Search for the cell housing the specified text and yield its (x, y) center coordinate. 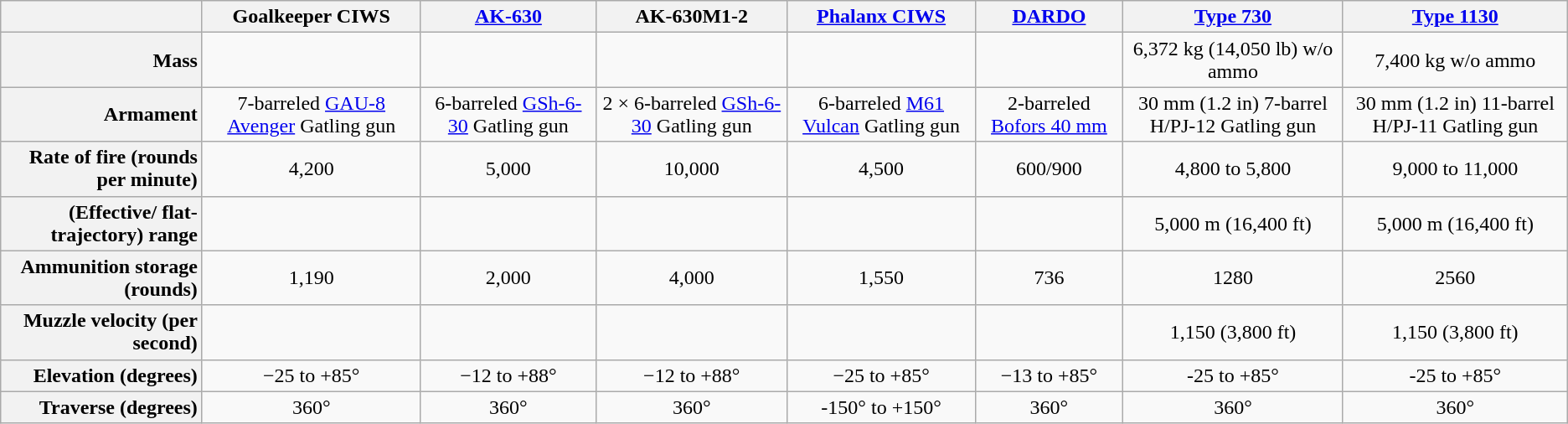
Traverse (degrees) (102, 407)
Elevation (degrees) (102, 375)
1280 (1233, 278)
4,200 (312, 169)
Type 730 (1233, 17)
2560 (1455, 278)
2,000 (508, 278)
4,500 (881, 169)
(Effective/ flat-trajectory) range (102, 223)
DARDO (1049, 17)
6-barreled GSh-6-30 Gatling gun (508, 114)
4,800 to 5,800 (1233, 169)
6,372 kg (14,050 lb) w/o ammo (1233, 60)
Goalkeeper CIWS (312, 17)
6-barreled M61 Vulcan Gatling gun (881, 114)
600/900 (1049, 169)
Ammunition storage (rounds) (102, 278)
736 (1049, 278)
2 × 6-barreled GSh-6-30 Gatling gun (692, 114)
−13 to +85° (1049, 375)
Type 1130 (1455, 17)
Mass (102, 60)
9,000 to 11,000 (1455, 169)
-150° to +150° (881, 407)
AK-630 (508, 17)
Rate of fire (rounds per minute) (102, 169)
Phalanx CIWS (881, 17)
1,550 (881, 278)
Armament (102, 114)
AK-630M1-2 (692, 17)
7-barreled GAU-8 Avenger Gatling gun (312, 114)
4,000 (692, 278)
30 mm (1.2 in) 7-barrel H/PJ-12 Gatling gun (1233, 114)
10,000 (692, 169)
Muzzle velocity (per second) (102, 332)
2-barreled Bofors 40 mm (1049, 114)
30 mm (1.2 in) 11-barrel H/PJ-11 Gatling gun (1455, 114)
7,400 kg w/o ammo (1455, 60)
5,000 (508, 169)
1,190 (312, 278)
